For the text-containing cell, return its midpoint in [X, Y] coordinate format. 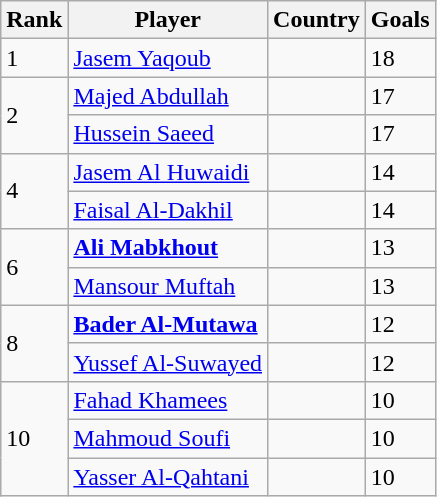
Goals [400, 20]
Hussein Saeed [168, 134]
Jasem Al Huwaidi [168, 172]
8 [34, 343]
Mahmoud Soufi [168, 438]
Rank [34, 20]
Country [317, 20]
4 [34, 191]
18 [400, 58]
Ali Mabkhout [168, 248]
Bader Al-Mutawa [168, 324]
Yasser Al-Qahtani [168, 477]
1 [34, 58]
Majed Abdullah [168, 96]
Fahad Khamees [168, 400]
2 [34, 115]
Jasem Yaqoub [168, 58]
6 [34, 267]
Mansour Muftah [168, 286]
Player [168, 20]
Yussef Al-Suwayed [168, 362]
Faisal Al-Dakhil [168, 210]
